Return the (X, Y) coordinate for the center point of the cell that contains the specified text.  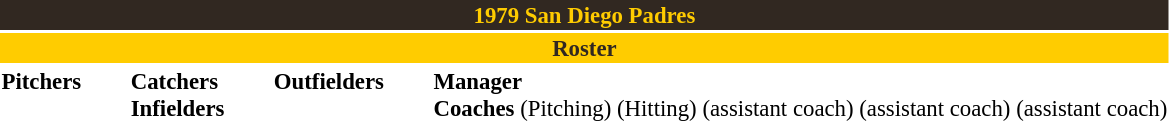
1979 San Diego Padres (584, 15)
Roster (584, 48)
